Search for the cell housing the specified text and yield its (X, Y) center coordinate. 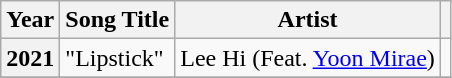
2021 (30, 58)
"Lipstick" (118, 58)
Song Title (118, 20)
Lee Hi (Feat. Yoon Mirae) (308, 58)
Year (30, 20)
Artist (308, 20)
